Capture the cell that displays the provided text and extract its (x, y) central coordinate. 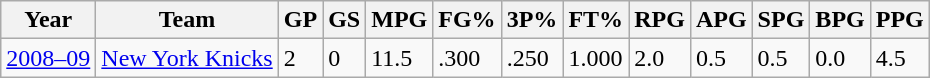
SPG (781, 20)
Team (187, 20)
PPG (900, 20)
2 (300, 58)
4.5 (900, 58)
MPG (400, 20)
1.000 (596, 58)
11.5 (400, 58)
FG% (467, 20)
APG (721, 20)
.300 (467, 58)
.250 (532, 58)
0.0 (840, 58)
New York Knicks (187, 58)
3P% (532, 20)
Year (48, 20)
RPG (660, 20)
2008–09 (48, 58)
FT% (596, 20)
0 (344, 58)
2.0 (660, 58)
GS (344, 20)
BPG (840, 20)
GP (300, 20)
